For the text-containing cell, return its midpoint in (x, y) coordinate format. 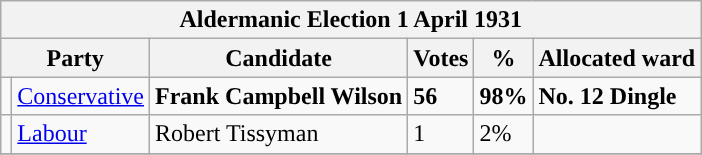
98% (504, 96)
1 (441, 134)
56 (441, 96)
Robert Tissyman (279, 134)
2% (504, 134)
Votes (441, 58)
% (504, 58)
Frank Campbell Wilson (279, 96)
Conservative (81, 96)
Party (76, 58)
Labour (81, 134)
Candidate (279, 58)
Aldermanic Election 1 April 1931 (351, 20)
No. 12 Dingle (617, 96)
Allocated ward (617, 58)
